Detect which cell encompasses the target text, then output its (x, y) center coordinate. 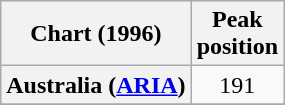
Chart (1996) (96, 34)
Peakposition (237, 34)
191 (237, 85)
Australia (ARIA) (96, 85)
